Locate the cell with the specified text and output its (X, Y) center coordinate. 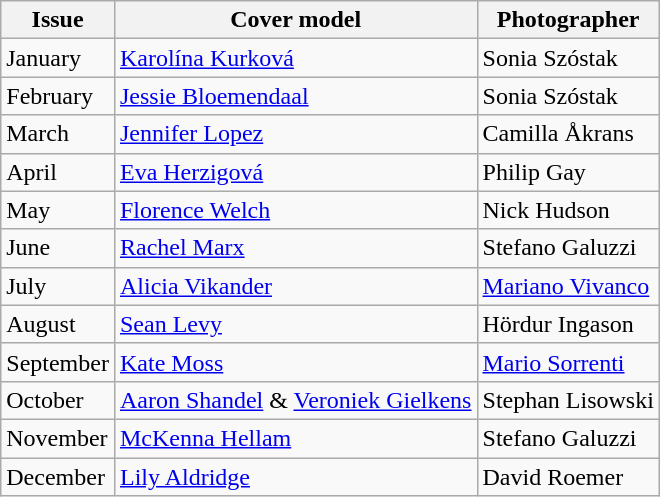
August (58, 324)
Jennifer Lopez (296, 134)
December (58, 477)
June (58, 248)
David Roemer (568, 477)
Alicia Vikander (296, 286)
Cover model (296, 20)
Aaron Shandel & Veroniek Gielkens (296, 400)
McKenna Hellam (296, 438)
Jessie Bloemendaal (296, 96)
Hördur Ingason (568, 324)
April (58, 172)
October (58, 400)
Camilla Åkrans (568, 134)
September (58, 362)
Karolína Kurková (296, 58)
February (58, 96)
November (58, 438)
Sean Levy (296, 324)
Rachel Marx (296, 248)
January (58, 58)
Eva Herzigová (296, 172)
Nick Hudson (568, 210)
March (58, 134)
Kate Moss (296, 362)
Photographer (568, 20)
Mario Sorrenti (568, 362)
Lily Aldridge (296, 477)
Issue (58, 20)
July (58, 286)
Philip Gay (568, 172)
Stephan Lisowski (568, 400)
Florence Welch (296, 210)
May (58, 210)
Mariano Vivanco (568, 286)
